Locate the cell with the specified text and output its (x, y) center coordinate. 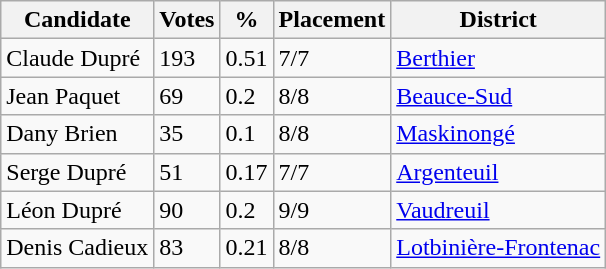
Votes (187, 20)
Léon Dupré (78, 210)
90 (187, 210)
0.21 (246, 248)
Placement (332, 20)
35 (187, 134)
83 (187, 248)
0.17 (246, 172)
Beauce-Sud (498, 96)
0.51 (246, 58)
Serge Dupré (78, 172)
Argenteuil (498, 172)
193 (187, 58)
69 (187, 96)
0.1 (246, 134)
Denis Cadieux (78, 248)
Candidate (78, 20)
51 (187, 172)
Lotbinière-Frontenac (498, 248)
Vaudreuil (498, 210)
Dany Brien (78, 134)
District (498, 20)
% (246, 20)
Berthier (498, 58)
Claude Dupré (78, 58)
Maskinongé (498, 134)
Jean Paquet (78, 96)
9/9 (332, 210)
